Capture the cell that displays the provided text and extract its [X, Y] central coordinate. 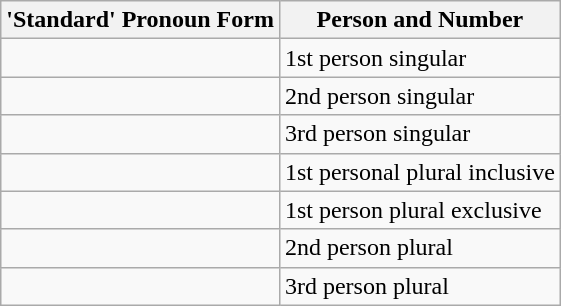
2nd person singular [420, 96]
3rd person singular [420, 134]
'Standard' Pronoun Form [140, 20]
1st person plural exclusive [420, 210]
Person and Number [420, 20]
3rd person plural [420, 286]
1st person singular [420, 58]
2nd person plural [420, 248]
1st personal plural inclusive [420, 172]
